Search for the cell housing the specified text and yield its [x, y] center coordinate. 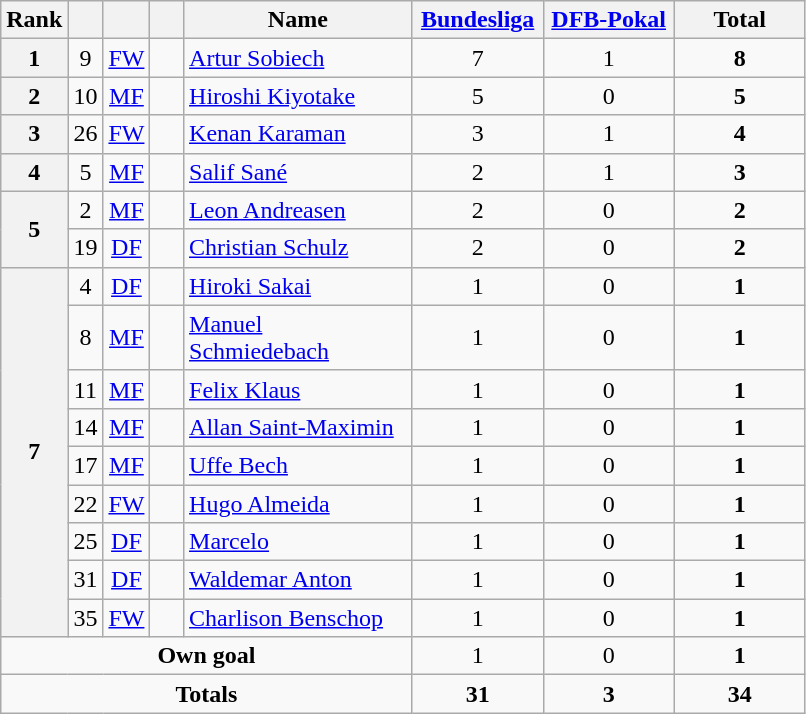
Salif Sané [298, 172]
22 [86, 503]
Charlison Benschop [298, 618]
11 [86, 389]
25 [86, 542]
Marcelo [298, 542]
Totals [206, 694]
Leon Andreasen [298, 210]
Uffe Bech [298, 465]
Hiroki Sakai [298, 286]
Manuel Schmiedebach [298, 338]
Christian Schulz [298, 248]
9 [86, 58]
Rank [34, 20]
26 [86, 134]
Felix Klaus [298, 389]
14 [86, 427]
Artur Sobiech [298, 58]
Total [740, 20]
Bundesliga [478, 20]
Kenan Karaman [298, 134]
35 [86, 618]
10 [86, 96]
19 [86, 248]
Allan Saint-Maximin [298, 427]
17 [86, 465]
Hiroshi Kiyotake [298, 96]
34 [740, 694]
DFB-Pokal [608, 20]
Own goal [206, 656]
Waldemar Anton [298, 580]
Name [298, 20]
Hugo Almeida [298, 503]
